Locate the cell with the specified text and output its (x, y) center coordinate. 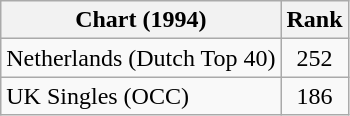
Chart (1994) (141, 20)
Netherlands (Dutch Top 40) (141, 58)
Rank (314, 20)
UK Singles (OCC) (141, 96)
252 (314, 58)
186 (314, 96)
